Capture the cell that displays the provided text and extract its [X, Y] central coordinate. 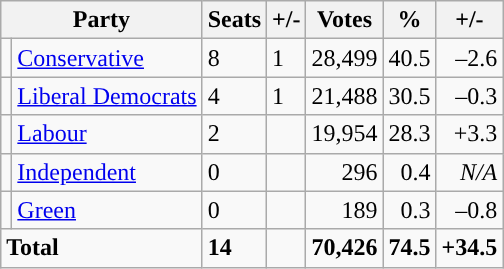
+34.5 [470, 248]
Green [107, 210]
21,488 [344, 96]
19,954 [344, 134]
Total [102, 248]
30.5 [410, 96]
Labour [107, 134]
70,426 [344, 248]
14 [234, 248]
Seats [234, 20]
–0.8 [470, 210]
40.5 [410, 58]
28,499 [344, 58]
–2.6 [470, 58]
2 [234, 134]
8 [234, 58]
0.4 [410, 172]
Conservative [107, 58]
Independent [107, 172]
Party [102, 20]
296 [344, 172]
–0.3 [470, 96]
189 [344, 210]
0.3 [410, 210]
+3.3 [470, 134]
Liberal Democrats [107, 96]
N/A [470, 172]
Votes [344, 20]
28.3 [410, 134]
% [410, 20]
74.5 [410, 248]
4 [234, 96]
